Locate the cell with the specified text and output its [X, Y] center coordinate. 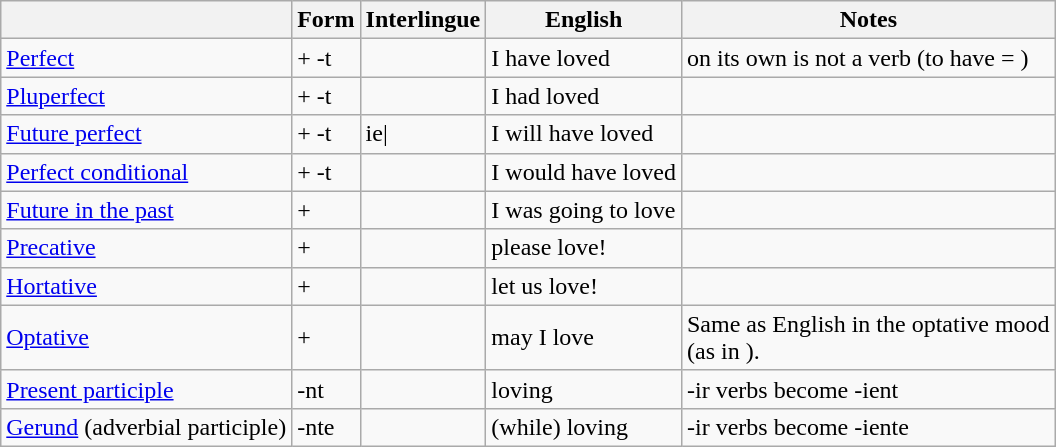
English [584, 20]
I have loved [584, 58]
Perfect [146, 58]
Perfect conditional [146, 172]
Precative [146, 248]
-nte [326, 427]
(while) loving [584, 427]
I will have loved [584, 134]
Optative [146, 338]
I would have loved [584, 172]
Future perfect [146, 134]
please love! [584, 248]
Same as English in the optative mood(as in ). [868, 338]
Form [326, 20]
Interlingue [423, 20]
ie| [423, 134]
I had loved [584, 96]
-ir verbs become -ient [868, 389]
Hortative [146, 286]
may I love [584, 338]
Future in the past [146, 210]
Present participle [146, 389]
Gerund (adverbial participle) [146, 427]
let us love! [584, 286]
Notes [868, 20]
-ir verbs become -iente [868, 427]
on its own is not a verb (to have = ) [868, 58]
loving [584, 389]
-nt [326, 389]
Pluperfect [146, 96]
I was going to love [584, 210]
